Return the [X, Y] coordinate for the center point of the cell that contains the specified text.  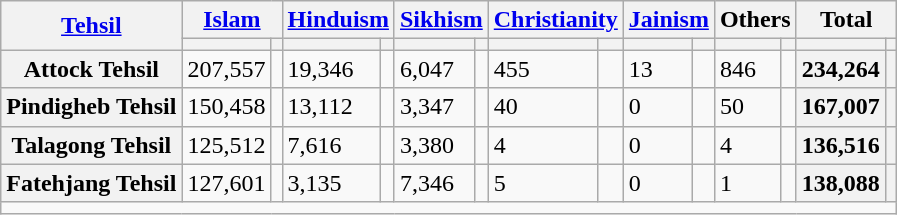
455 [542, 69]
3,380 [434, 145]
7,616 [331, 145]
Christianity [556, 20]
Jainism [668, 20]
Sikhism [441, 20]
7,346 [434, 183]
3,135 [331, 183]
1 [747, 183]
13 [658, 69]
846 [747, 69]
207,557 [226, 69]
40 [542, 107]
150,458 [226, 107]
Talagong Tehsil [92, 145]
13,112 [331, 107]
234,264 [840, 69]
Tehsil [92, 26]
6,047 [434, 69]
Attock Tehsil [92, 69]
Islam [232, 20]
Total [846, 20]
19,346 [331, 69]
5 [542, 183]
138,088 [840, 183]
125,512 [226, 145]
Others [755, 20]
167,007 [840, 107]
127,601 [226, 183]
3,347 [434, 107]
Hinduism [338, 20]
Fatehjang Tehsil [92, 183]
136,516 [840, 145]
50 [747, 107]
Pindigheb Tehsil [92, 107]
